Extract the (x, y) coordinate from the center of the cell holding the provided text.  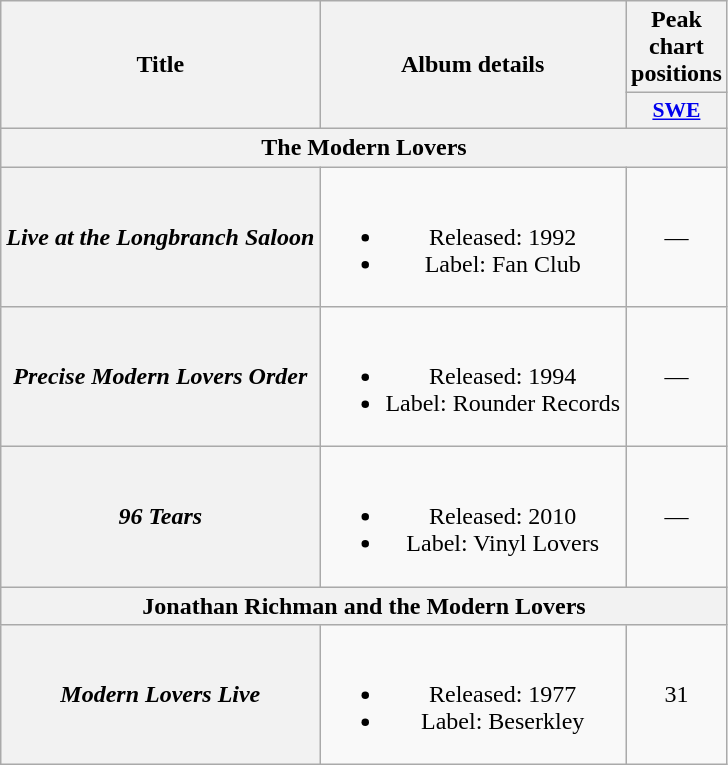
Released: 1977Label: Beserkley (473, 695)
The Modern Lovers (364, 147)
Album details (473, 65)
Jonathan Richman and the Modern Lovers (364, 606)
Modern Lovers Live (160, 695)
Precise Modern Lovers Order (160, 377)
96 Tears (160, 517)
Released: 1994Label: Rounder Records (473, 377)
Released: 2010Label: Vinyl Lovers (473, 517)
SWE (677, 111)
Peak chart positions (677, 47)
31 (677, 695)
Released: 1992Label: Fan Club (473, 236)
Live at the Longbranch Saloon (160, 236)
Title (160, 65)
